From the cell containing the given text, extract its center point as [X, Y] coordinate. 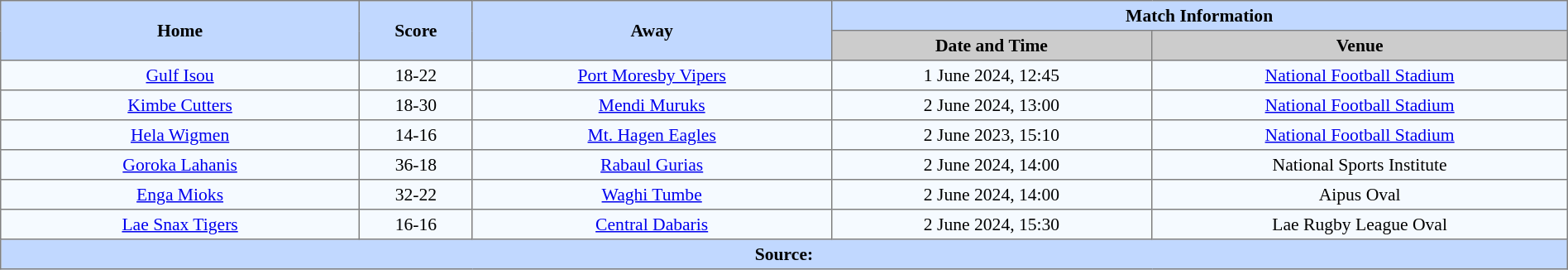
Venue [1360, 46]
32-22 [415, 195]
Score [415, 31]
Away [652, 31]
18-22 [415, 75]
2 June 2024, 13:00 [992, 105]
14-16 [415, 135]
Enga Mioks [180, 195]
National Sports Institute [1360, 165]
Central Dabaris [652, 224]
2 June 2023, 15:10 [992, 135]
Waghi Tumbe [652, 195]
Kimbe Cutters [180, 105]
Gulf Isou [180, 75]
Hela Wigmen [180, 135]
Source: [784, 254]
Mendi Muruks [652, 105]
1 June 2024, 12:45 [992, 75]
Lae Snax Tigers [180, 224]
Lae Rugby League Oval [1360, 224]
Aipus Oval [1360, 195]
Port Moresby Vipers [652, 75]
Rabaul Gurias [652, 165]
36-18 [415, 165]
Home [180, 31]
16-16 [415, 224]
Goroka Lahanis [180, 165]
Match Information [1199, 16]
Date and Time [992, 46]
Mt. Hagen Eagles [652, 135]
2 June 2024, 15:30 [992, 224]
18-30 [415, 105]
